Find where the given text appears and provide that cell's center as [x, y] coordinate. 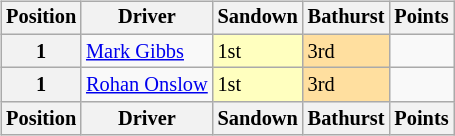
Mark Gibbs [146, 51]
Rohan Onslow [146, 85]
